For the text-containing cell, return its midpoint in (X, Y) coordinate format. 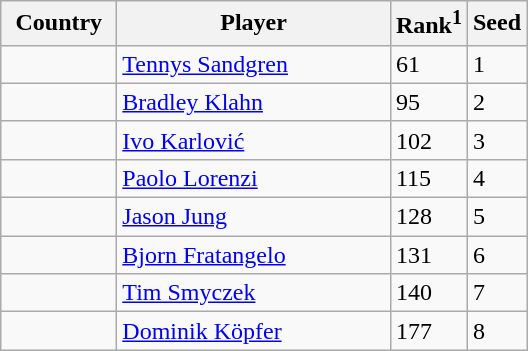
Seed (496, 24)
Country (59, 24)
Bjorn Fratangelo (254, 255)
6 (496, 255)
7 (496, 293)
Bradley Klahn (254, 102)
131 (428, 255)
Jason Jung (254, 217)
1 (496, 64)
4 (496, 178)
115 (428, 178)
8 (496, 331)
Player (254, 24)
2 (496, 102)
61 (428, 64)
Tennys Sandgren (254, 64)
5 (496, 217)
128 (428, 217)
Tim Smyczek (254, 293)
Ivo Karlović (254, 140)
Rank1 (428, 24)
Dominik Köpfer (254, 331)
3 (496, 140)
Paolo Lorenzi (254, 178)
140 (428, 293)
95 (428, 102)
102 (428, 140)
177 (428, 331)
